Extract the (x, y) coordinate from the center of the cell holding the provided text.  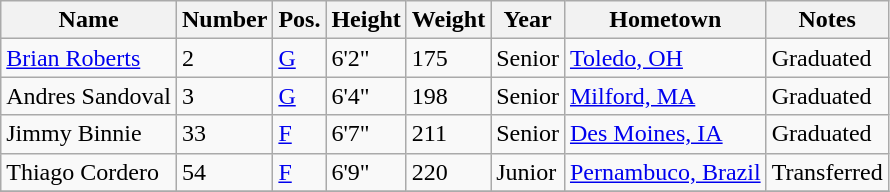
Jimmy Binnie (89, 134)
Year (528, 20)
Toledo, OH (665, 58)
198 (448, 96)
211 (448, 134)
Thiago Cordero (89, 172)
6'7" (366, 134)
Milford, MA (665, 96)
Junior (528, 172)
Andres Sandoval (89, 96)
Transferred (827, 172)
3 (224, 96)
6'4" (366, 96)
33 (224, 134)
Height (366, 20)
Number (224, 20)
Brian Roberts (89, 58)
2 (224, 58)
220 (448, 172)
54 (224, 172)
6'2" (366, 58)
6'9" (366, 172)
Hometown (665, 20)
Name (89, 20)
175 (448, 58)
Des Moines, IA (665, 134)
Notes (827, 20)
Pos. (300, 20)
Pernambuco, Brazil (665, 172)
Weight (448, 20)
